Capture the cell that displays the provided text and extract its (x, y) central coordinate. 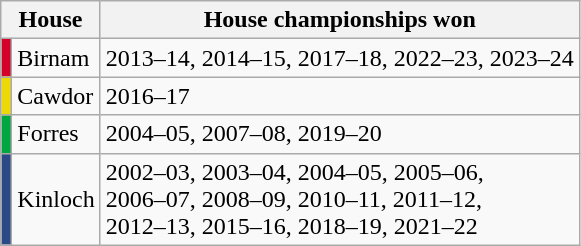
Birnam (56, 58)
Forres (56, 134)
2013–14, 2014–15, 2017–18, 2022–23, 2023–24 (340, 58)
Kinloch (56, 199)
2004–05, 2007–08, 2019–20 (340, 134)
House championships won (340, 20)
2002–03, 2003–04, 2004–05, 2005–06,2006–07, 2008–09, 2010–11, 2011–12,2012–13, 2015–16, 2018–19, 2021–22 (340, 199)
House (50, 20)
Cawdor (56, 96)
2016–17 (340, 96)
